Pinpoint the cell where the given text exists, returning its (X, Y) midpoint coordinate. 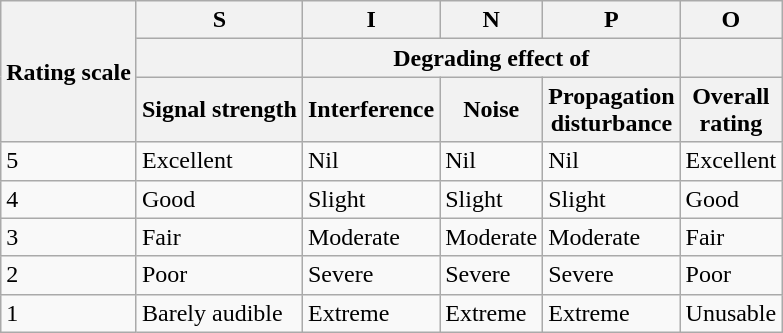
Interference (370, 110)
O (731, 20)
Degrading effect of (491, 58)
5 (69, 161)
3 (69, 237)
Unusable (731, 313)
Overallrating (731, 110)
Propagationdisturbance (612, 110)
1 (69, 313)
2 (69, 275)
S (219, 20)
N (492, 20)
Rating scale (69, 72)
4 (69, 199)
P (612, 20)
I (370, 20)
Barely audible (219, 313)
Noise (492, 110)
Signal strength (219, 110)
